Detect which cell encompasses the target text, then output its [x, y] center coordinate. 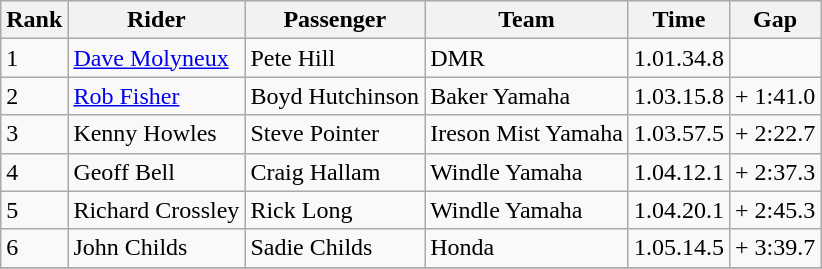
+ 2:37.3 [774, 172]
Dave Molyneux [156, 58]
+ 2:22.7 [774, 134]
John Childs [156, 248]
Steve Pointer [335, 134]
Ireson Mist Yamaha [527, 134]
Team [527, 20]
2 [34, 96]
Pete Hill [335, 58]
Time [678, 20]
1.04.20.1 [678, 210]
Geoff Bell [156, 172]
DMR [527, 58]
Rider [156, 20]
Kenny Howles [156, 134]
Craig Hallam [335, 172]
Baker Yamaha [527, 96]
Sadie Childs [335, 248]
Honda [527, 248]
1.05.14.5 [678, 248]
Passenger [335, 20]
1.03.57.5 [678, 134]
1.04.12.1 [678, 172]
+ 1:41.0 [774, 96]
Rob Fisher [156, 96]
Rick Long [335, 210]
1.01.34.8 [678, 58]
Rank [34, 20]
Richard Crossley [156, 210]
+ 2:45.3 [774, 210]
6 [34, 248]
4 [34, 172]
1 [34, 58]
+ 3:39.7 [774, 248]
5 [34, 210]
Boyd Hutchinson [335, 96]
1.03.15.8 [678, 96]
Gap [774, 20]
3 [34, 134]
